Find where the given text appears and provide that cell's center as [X, Y] coordinate. 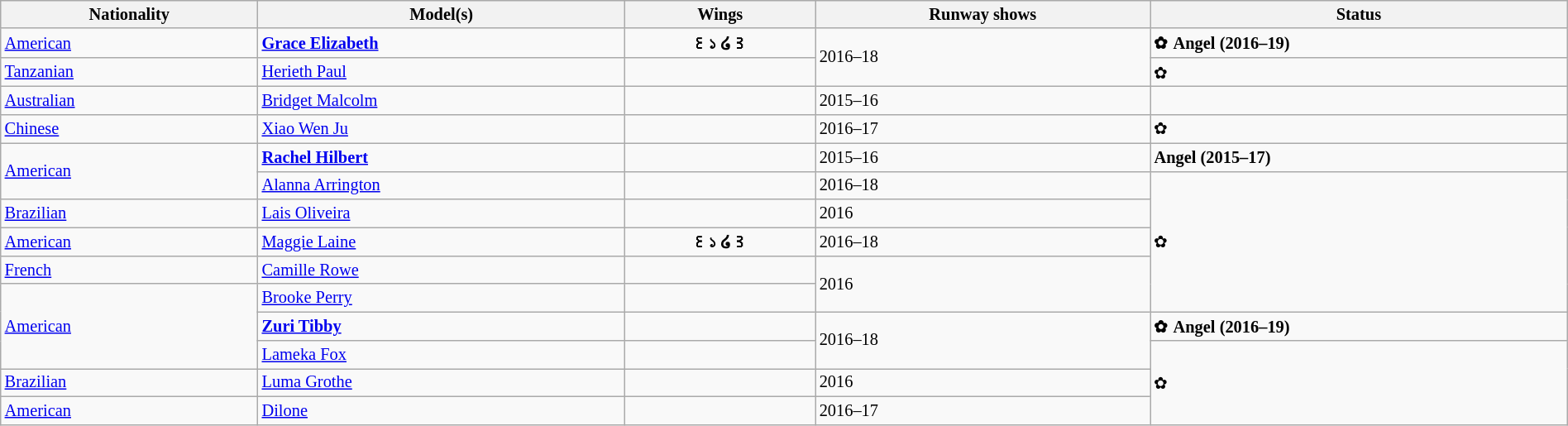
Bridget Malcolm [442, 100]
Xiao Wen Ju [442, 129]
Maggie Laine [442, 242]
Lais Oliveira [442, 213]
Rachel Hilbert [442, 157]
Runway shows [982, 14]
Lameka Fox [442, 355]
Angel (2015–17) [1360, 157]
Model(s) [442, 14]
Luma Grothe [442, 382]
Alanna Arrington [442, 185]
Brooke Perry [442, 298]
Nationality [129, 14]
Chinese [129, 129]
French [129, 270]
Australian [129, 100]
Grace Elizabeth [442, 43]
Dilone [442, 410]
Camille Rowe [442, 270]
Herieth Paul [442, 71]
Status [1360, 14]
Tanzanian [129, 71]
Zuri Tibby [442, 326]
Wings [720, 14]
